Capture the cell that displays the provided text and extract its (X, Y) central coordinate. 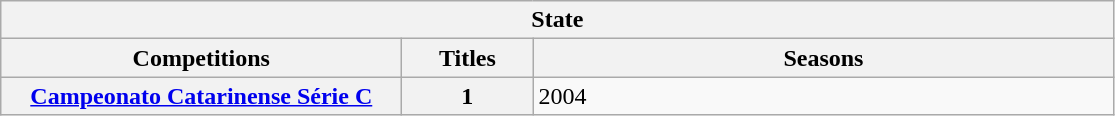
2004 (824, 96)
Seasons (824, 58)
State (558, 20)
Competitions (202, 58)
1 (468, 96)
Titles (468, 58)
Campeonato Catarinense Série C (202, 96)
